Find where the given text appears and provide that cell's center as [X, Y] coordinate. 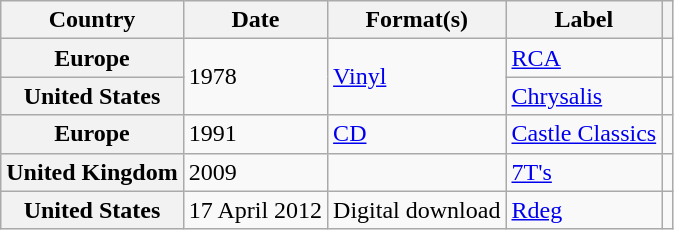
2009 [255, 172]
17 April 2012 [255, 210]
1978 [255, 77]
Label [584, 20]
1991 [255, 134]
Rdeg [584, 210]
Chrysalis [584, 96]
Format(s) [417, 20]
Digital download [417, 210]
RCA [584, 58]
Country [92, 20]
Castle Classics [584, 134]
CD [417, 134]
Vinyl [417, 77]
7T's [584, 172]
Date [255, 20]
United Kingdom [92, 172]
